Scan for the cell matching the given text and deliver its [X, Y] coordinate at center. 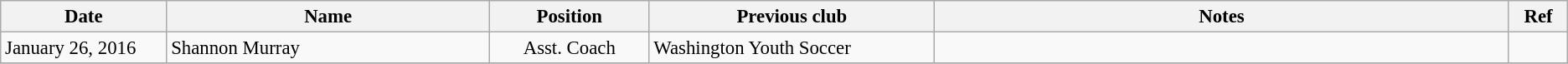
Date [84, 17]
Previous club [792, 17]
Washington Youth Soccer [792, 48]
Position [570, 17]
Notes [1222, 17]
January 26, 2016 [84, 48]
Ref [1538, 17]
Shannon Murray [328, 48]
Name [328, 17]
Asst. Coach [570, 48]
